Provide the [X, Y] coordinate of the cell's center where the given text is located.  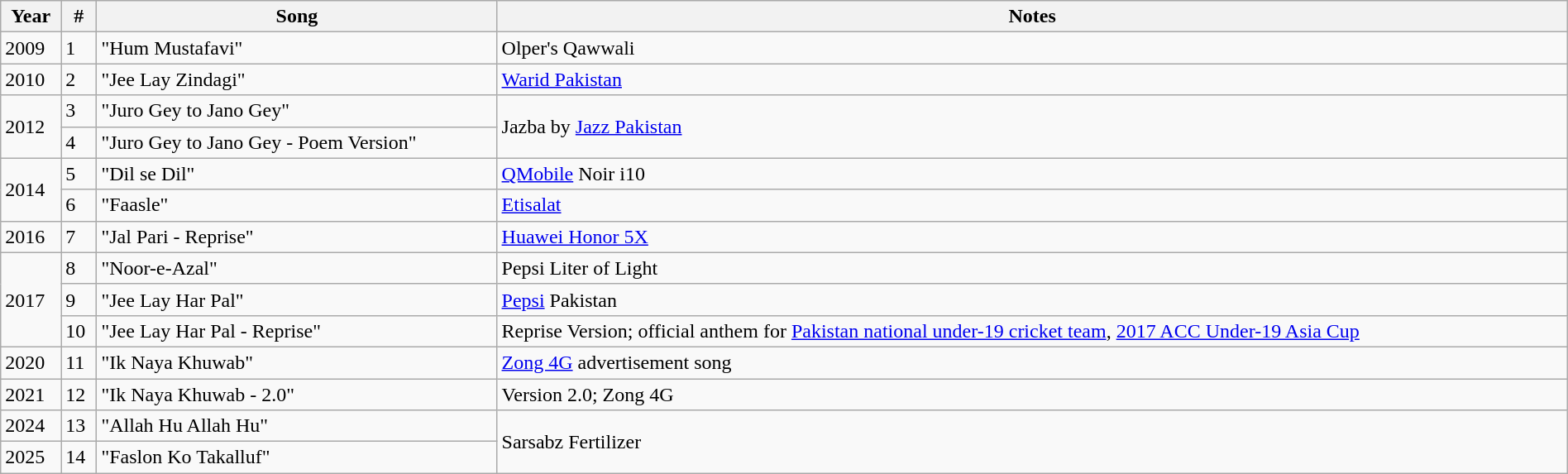
"Hum Mustafavi" [297, 48]
2 [79, 79]
"Faasle" [297, 205]
Sarsabz Fertilizer [1032, 442]
"Allah Hu Allah Hu" [297, 426]
"Dil se Dil" [297, 174]
2020 [31, 362]
"Ik Naya Khuwab - 2.0" [297, 395]
"Jee Lay Zindagi" [297, 79]
"Jee Lay Har Pal - Reprise" [297, 331]
"Noor-e-Azal" [297, 268]
Version 2.0; Zong 4G [1032, 395]
9 [79, 299]
1 [79, 48]
Huawei Honor 5X [1032, 237]
Year [31, 17]
3 [79, 111]
5 [79, 174]
2009 [31, 48]
2017 [31, 299]
Warid Pakistan [1032, 79]
"Juro Gey to Jano Gey - Poem Version" [297, 142]
Reprise Version; official anthem for Pakistan national under-19 cricket team, 2017 ACC Under-19 Asia Cup [1032, 331]
Jazba by Jazz Pakistan [1032, 127]
QMobile Noir i10 [1032, 174]
14 [79, 457]
11 [79, 362]
"Juro Gey to Jano Gey" [297, 111]
Notes [1032, 17]
Zong 4G advertisement song [1032, 362]
10 [79, 331]
Pepsi Liter of Light [1032, 268]
8 [79, 268]
"Ik Naya Khuwab" [297, 362]
"Jal Pari - Reprise" [297, 237]
2025 [31, 457]
"Jee Lay Har Pal" [297, 299]
2012 [31, 127]
2024 [31, 426]
2021 [31, 395]
Pepsi Pakistan [1032, 299]
2016 [31, 237]
"Faslon Ko Takalluf" [297, 457]
13 [79, 426]
Song [297, 17]
# [79, 17]
Olper's Qawwali [1032, 48]
12 [79, 395]
7 [79, 237]
2010 [31, 79]
6 [79, 205]
4 [79, 142]
Etisalat [1032, 205]
2014 [31, 189]
